Locate the cell with the specified text and output its [X, Y] center coordinate. 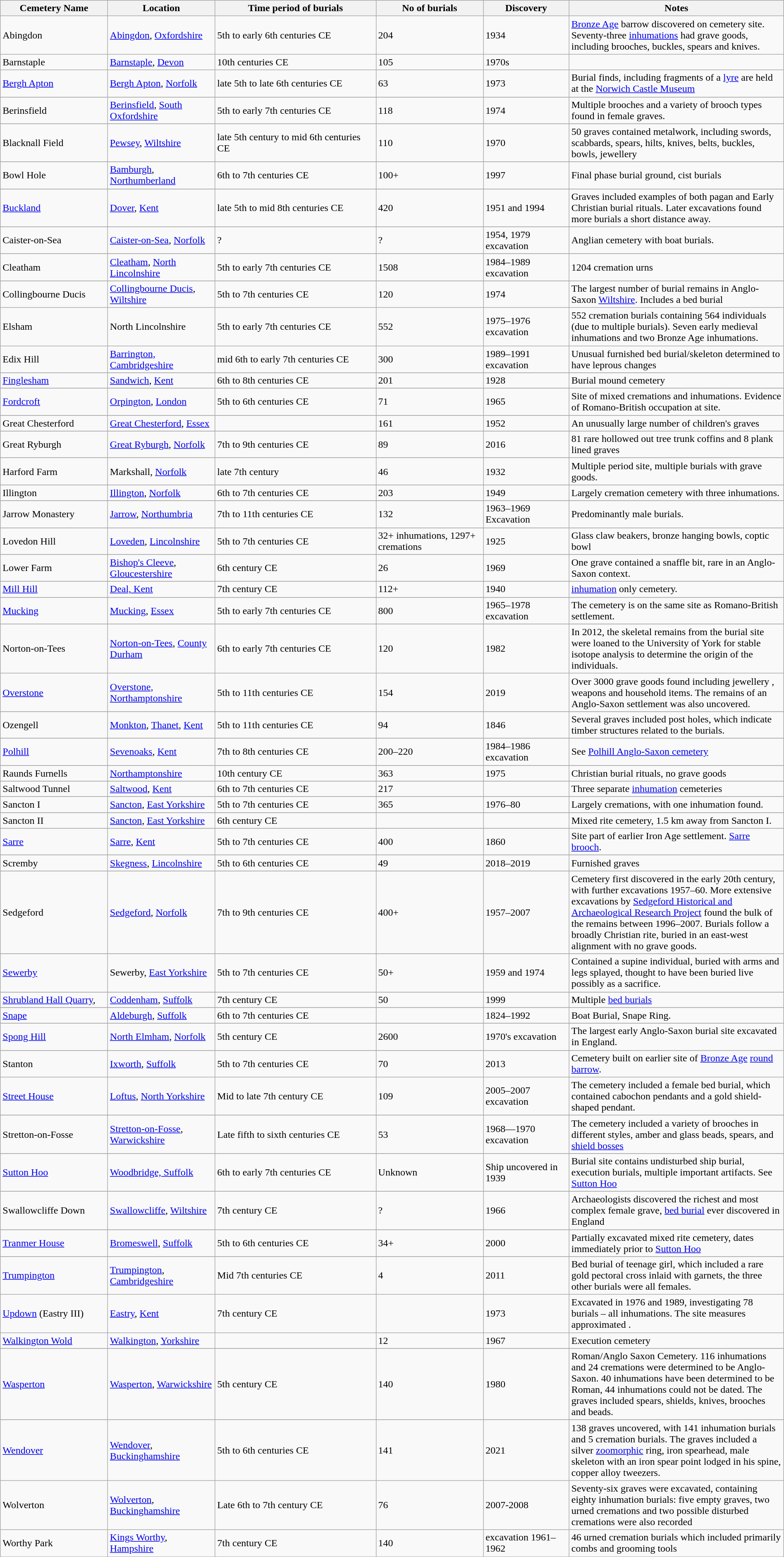
1824–1992 [526, 1015]
1968—1970 excavation [526, 1134]
50 [430, 1000]
7th to 11th centuries CE [295, 514]
Cemetery built on earlier site of Bronze Age round barrow. [676, 1063]
2000 [526, 1243]
1959 and 1974 [526, 973]
Polhill [54, 751]
late 7th century [295, 472]
excavation 1961–1962 [526, 1543]
Trumpington [54, 1276]
365 [430, 805]
Unusual furnished bed burial/skeleton determined to have leprous changes [676, 359]
Great Ryburgh, Norfolk [161, 444]
76 [430, 1505]
Collingbourne Ducis [54, 294]
Sarre, Kent [161, 842]
Stanton [54, 1063]
Barnstaple [54, 62]
Ixworth, Suffolk [161, 1063]
Execution cemetery [676, 1341]
1949 [526, 493]
132 [430, 514]
Furnished graves [676, 863]
Spong Hill [54, 1037]
late 5th century to mid 6th centuries CE [295, 143]
1984–1989 excavation [526, 267]
Jarrow Monastery [54, 514]
Kings Worthy, Hampshire [161, 1543]
63 [430, 84]
2013 [526, 1063]
7th to 8th centuries CE [295, 751]
Monkton, Thanet, Kent [161, 725]
300 [430, 359]
1934 [526, 35]
Wolverton [54, 1505]
Great Ryburgh [54, 444]
Mucking [54, 611]
46 [430, 472]
Collingbourne Ducis, Wiltshire [161, 294]
North Lincolnshire [161, 326]
Northamptonshire [161, 773]
Ozengell [54, 725]
Loveden, Lincolnshire [161, 541]
154 [430, 692]
110 [430, 143]
1925 [526, 541]
217 [430, 789]
Bishop's Cleeve, Gloucestershire [161, 568]
71 [430, 402]
Sarre [54, 842]
Mid 7th centuries CE [295, 1276]
Jarrow, Northumbria [161, 514]
Sewerby [54, 973]
inhumation only cemetery. [676, 589]
Overstone [54, 692]
Burial site contains undisturbed ship burial, execution burials, multiple important artifacts. See Sutton Hoo [676, 1172]
1976–80 [526, 805]
1860 [526, 842]
Burial finds, including fragments of a lyre are held at the Norwich Castle Museum [676, 84]
34+ [430, 1243]
800 [430, 611]
1980 [526, 1384]
32+ inhumations, 1297+ cremations [430, 541]
Multiple bed burials [676, 1000]
49 [430, 863]
94 [430, 725]
Swallowcliffe, Wiltshire [161, 1210]
2005–2007 excavation [526, 1096]
10th centuries CE [295, 62]
1999 [526, 1000]
Mill Hill [54, 589]
Eastry, Kent [161, 1314]
Caister-on-Sea, Norfolk [161, 240]
The largest early Anglo-Saxon burial site excavated in England. [676, 1037]
1940 [526, 589]
1966 [526, 1210]
105 [430, 62]
1508 [430, 267]
Great Chesterford [54, 423]
Dover, Kent [161, 208]
161 [430, 423]
6th to 8th centuries CE [295, 381]
The cemetery included a variety of brooches in different styles, amber and glass beads, spears, and shield bosses [676, 1134]
Norton-on-Tees, County Durham [161, 649]
46 urned cremation burials which included primarily combs and grooming tools [676, 1543]
1989–1991 excavation [526, 359]
Berinsfield [54, 110]
109 [430, 1096]
Barnstaple, Devon [161, 62]
Cleatham, North Lincolnshire [161, 267]
Skegness, Lincolnshire [161, 863]
Edix Hill [54, 359]
Sancton I [54, 805]
420 [430, 208]
Shrubland Hall Quarry, [54, 1000]
Fordcroft [54, 402]
1951 and 1994 [526, 208]
Lower Farm [54, 568]
Caister-on-Sea [54, 240]
Wolverton, Buckinghamshire [161, 1505]
141 [430, 1450]
Illington [54, 493]
Multiple period site, multiple burials with grave goods. [676, 472]
89 [430, 444]
Discovery [526, 8]
Christian burial rituals, no grave goods [676, 773]
Finglesham [54, 381]
1970 [526, 143]
late 5th to mid 8th centuries CE [295, 208]
1952 [526, 423]
Barrington, Cambridgeshire [161, 359]
1204 cremation urns [676, 267]
1975–1976 excavation [526, 326]
Tranmer House [54, 1243]
1984–1986 excavation [526, 751]
Bergh Apton [54, 84]
Sevenoaks, Kent [161, 751]
Aldeburgh, Suffolk [161, 1015]
50+ [430, 973]
Anglian cemetery with boat burials. [676, 240]
Berinsfield, South Oxfordshire [161, 110]
1965–1978 excavation [526, 611]
363 [430, 773]
Deal, Kent [161, 589]
Bamburgh, Northumberland [161, 175]
Burial mound cemetery [676, 381]
late 5th to late 6th centuries CE [295, 84]
Several graves included post holes, which indicate timber structures related to the burials. [676, 725]
50 graves contained metalwork, including swords, scabbards, spears, hilts, knives, belts, buckles, bowls, jewellery [676, 143]
Ship uncovered in 1939 [526, 1172]
201 [430, 381]
Excavated in 1976 and 1989, investigating 78 burials – all inhumations. The site measures approximated . [676, 1314]
70 [430, 1063]
4 [430, 1276]
Woodbridge, Suffolk [161, 1172]
North Elmham, Norfolk [161, 1037]
Bowl Hole [54, 175]
1970s [526, 62]
Site of mixed cremations and inhumations. Evidence of Romano-British occupation at site. [676, 402]
Walkington Wold [54, 1341]
Illington, Norfolk [161, 493]
Orpington, London [161, 402]
552 [430, 326]
Sancton II [54, 820]
400 [430, 842]
Sewerby, East Yorkshire [161, 973]
5th to early 6th centuries CE [295, 35]
Archaeologists discovered the richest and most complex female grave, bed burial ever discovered in England [676, 1210]
Over 3000 grave goods found including jewellery , weapons and household items. The remains of an Anglo-Saxon settlement was also uncovered. [676, 692]
2007-2008 [526, 1505]
Three separate inhumation cemeteries [676, 789]
Sedgeford, Norfolk [161, 912]
1954, 1979 excavation [526, 240]
100+ [430, 175]
Multiple brooches and a variety of brooch types found in female graves. [676, 110]
12 [430, 1341]
Mid to late 7th century CE [295, 1096]
Blacknall Field [54, 143]
Mucking, Essex [161, 611]
Wendover [54, 1450]
Largely cremations, with one inhumation found. [676, 805]
Abingdon [54, 35]
Bromeswell, Suffolk [161, 1243]
Time period of burials [295, 8]
Stretton-on-Fosse [54, 1134]
Bronze Age barrow discovered on cemetery site. Seventy-three inhumations had grave goods, including brooches, buckles, spears and knives. [676, 35]
One grave contained a snaffle bit, rare in an Anglo-Saxon context. [676, 568]
Walkington, Yorkshire [161, 1341]
Lovedon Hill [54, 541]
10th century CE [295, 773]
2018–2019 [526, 863]
Markshall, Norfolk [161, 472]
2011 [526, 1276]
Swallowcliffe Down [54, 1210]
Norton-on-Tees [54, 649]
1965 [526, 402]
Stretton-on-Fosse, Warwickshire [161, 1134]
1932 [526, 472]
Unknown [430, 1172]
2021 [526, 1450]
204 [430, 35]
Cleatham [54, 267]
400+ [430, 912]
1967 [526, 1341]
Pewsey, Wiltshire [161, 143]
2019 [526, 692]
Sutton Hoo [54, 1172]
Boat Burial, Snape Ring. [676, 1015]
Location [161, 8]
203 [430, 493]
Trumpington, Cambridgeshire [161, 1276]
2600 [430, 1037]
Mixed rite cemetery, 1.5 km away from Sancton I. [676, 820]
Largely cremation cemetery with three inhumations. [676, 493]
Contained a supine individual, buried with arms and legs splayed, thought to have been buried live possibly as a sacrifice. [676, 973]
Scremby [54, 863]
118 [430, 110]
2016 [526, 444]
Late 6th to 7th century CE [295, 1505]
Abingdon, Oxfordshire [161, 35]
Cemetery Name [54, 8]
Wendover, Buckinghamshire [161, 1450]
1975 [526, 773]
Final phase burial ground, cist burials [676, 175]
Loftus, North Yorkshire [161, 1096]
Bed burial of teenage girl, which included a rare gold pectoral cross inlaid with garnets, the three other burials were all females. [676, 1276]
The largest number of burial remains in Anglo-Saxon Wiltshire. Includes a bed burial [676, 294]
Saltwood Tunnel [54, 789]
Site part of earlier Iron Age settlement. Sarre brooch. [676, 842]
Partially excavated mixed rite cemetery, dates immediately prior to Sutton Hoo [676, 1243]
The cemetery is on the same site as Romano-British settlement. [676, 611]
1928 [526, 381]
1969 [526, 568]
1982 [526, 649]
200–220 [430, 751]
Street House [54, 1096]
mid 6th to early 7th centuries CE [295, 359]
Graves included examples of both pagan and Early Christian burial rituals. Later excavations found more burials a short distance away. [676, 208]
Great Chesterford, Essex [161, 423]
The cemetery included a female bed burial, which contained cabochon pendants and a gold shield-shaped pendant. [676, 1096]
Snape [54, 1015]
Sandwich, Kent [161, 381]
53 [430, 1134]
81 rare hollowed out tree trunk coffins and 8 plank lined graves [676, 444]
Raunds Furnells [54, 773]
See Polhill Anglo-Saxon cemetery [676, 751]
Bergh Apton, Norfolk [161, 84]
Notes [676, 8]
An unusually large number of children's graves [676, 423]
Overstone, Northamptonshire [161, 692]
Saltwood, Kent [161, 789]
Predominantly male burials. [676, 514]
Harford Farm [54, 472]
Elsham [54, 326]
Coddenham, Suffolk [161, 1000]
Glass claw beakers, bronze hanging bowls, coptic bowl [676, 541]
1846 [526, 725]
1957–2007 [526, 912]
26 [430, 568]
1970's excavation [526, 1037]
Updown (Eastry III) [54, 1314]
Worthy Park [54, 1543]
Buckland [54, 208]
Late fifth to sixth centuries CE [295, 1134]
No of burials [430, 8]
Wasperton, Warwickshire [161, 1384]
1963–1969 Excavation [526, 514]
552 cremation burials containing 564 individuals (due to multiple burials). Seven early medieval inhumations and two Bronze Age inhumations. [676, 326]
1997 [526, 175]
Sedgeford [54, 912]
112+ [430, 589]
Wasperton [54, 1384]
